Output the (X, Y) coordinate of the center of the cell containing the given text.  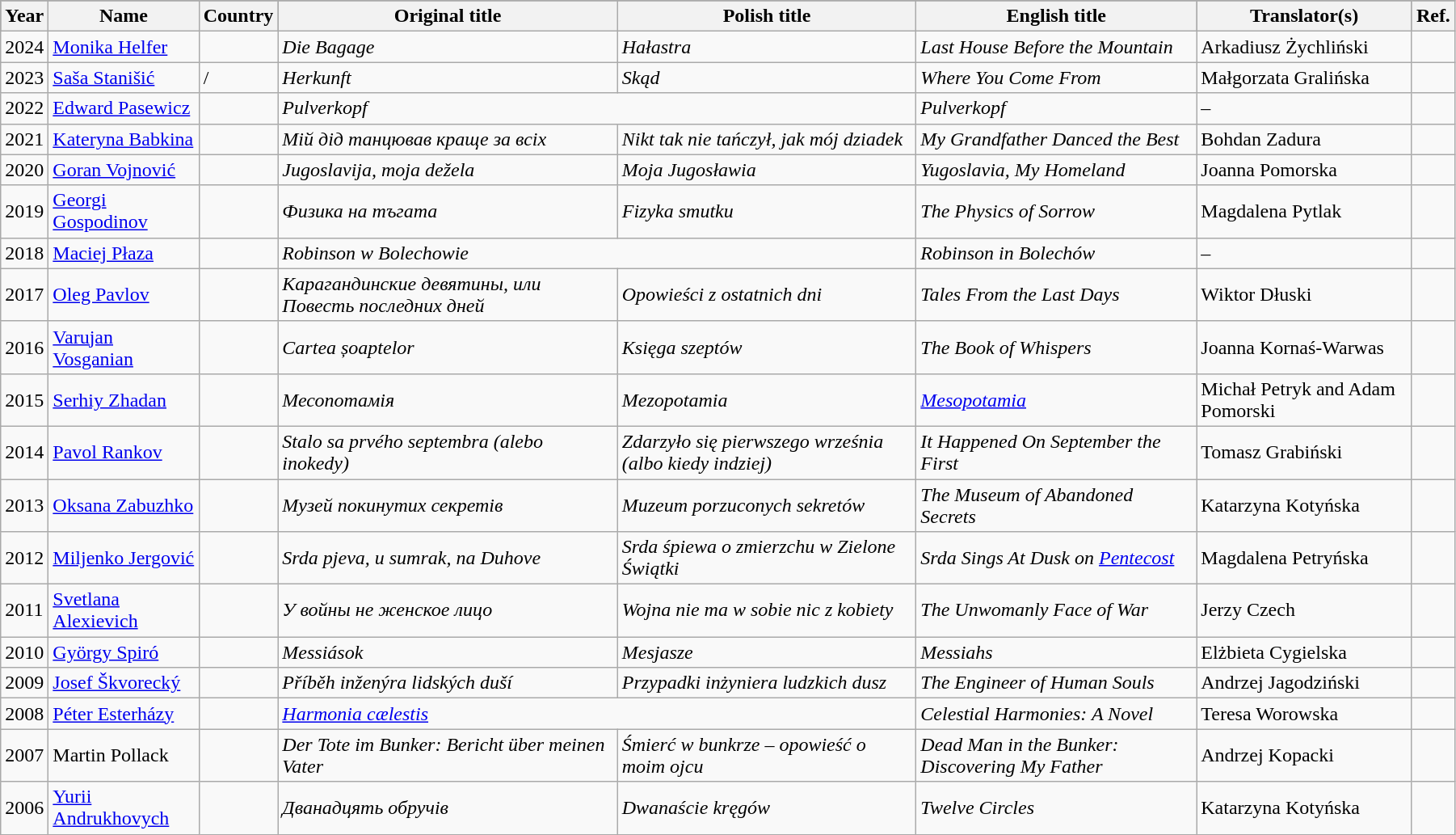
Pavol Rankov (124, 453)
Robinson in Bolechów (1057, 253)
2014 (24, 453)
2024 (24, 47)
Muzeum porzuconych sekretów (767, 504)
Dead Man in the Bunker: Discovering My Father (1057, 755)
У войны не женское лицо (448, 611)
Messiahs (1057, 652)
Oksana Zabuzhko (124, 504)
Joanna Kornaś-Warwas (1304, 348)
Robinson w Bolechowie (597, 253)
Małgorzata Gralińska (1304, 78)
Карагандинские девятины, или Повесть последних дней (448, 294)
The Museum of Abandoned Secrets (1057, 504)
2018 (24, 253)
Saša Stanišić (124, 78)
The Physics of Sorrow (1057, 212)
Twelve Circles (1057, 808)
2011 (24, 611)
2012 (24, 558)
Magdalena Pytlak (1304, 212)
Name (124, 16)
Srda Sings At Dusk on Pentecost (1057, 558)
Yurii Andrukhovych (124, 808)
Mezopotamia (767, 399)
Martin Pollack (124, 755)
Die Bagage (448, 47)
Opowieści z ostatnich dni (767, 294)
Original title (448, 16)
2015 (24, 399)
Zdarzyło się pierwszego września (albo kiedy indziej) (767, 453)
The Book of Whispers (1057, 348)
It Happened On September the First (1057, 453)
Дванадцять обручів (448, 808)
2009 (24, 683)
Śmierć w bunkrze – opowieść o moim ojcu (767, 755)
2020 (24, 170)
Michał Petryk and Adam Pomorski (1304, 399)
My Grandfather Danced the Best (1057, 139)
Nikt tak nie tańczył, jak mój dziadek (767, 139)
Messiások (448, 652)
The Engineer of Human Souls (1057, 683)
2023 (24, 78)
Tomasz Grabiński (1304, 453)
Translator(s) (1304, 16)
Dwanaście kręgów (767, 808)
Harmonia cælestis (597, 714)
Péter Esterházy (124, 714)
Celestial Harmonies: A Novel (1057, 714)
Bohdan Zadura (1304, 139)
2006 (24, 808)
2017 (24, 294)
Monika Helfer (124, 47)
Srda pjeva, u sumrak, na Duhove (448, 558)
Serhiy Zhadan (124, 399)
Jugoslavija, moja dežela (448, 170)
Andrzej Kopacki (1304, 755)
2016 (24, 348)
Miljenko Jergović (124, 558)
2008 (24, 714)
Мій дід танцював краще за всіх (448, 139)
Skąd (767, 78)
Andrzej Jagodziński (1304, 683)
Przypadki inżyniera ludzkich dusz (767, 683)
Svetlana Alexievich (124, 611)
English title (1057, 16)
Stalo sa prvého septembra (alebo inokedy) (448, 453)
Der Tote im Bunker: Bericht über meinen Vater (448, 755)
Cartea șoaptelor (448, 348)
Tales From the Last Days (1057, 294)
Музей покинутих секретів (448, 504)
Wiktor Dłuski (1304, 294)
2019 (24, 212)
Joanna Pomorska (1304, 170)
Arkadiusz Żychliński (1304, 47)
2013 (24, 504)
Jerzy Czech (1304, 611)
/ (238, 78)
Elżbieta Cygielska (1304, 652)
2010 (24, 652)
2021 (24, 139)
Country (238, 16)
Mesjasze (767, 652)
Goran Vojnović (124, 170)
2022 (24, 108)
Maciej Płaza (124, 253)
Физика на тъгата (448, 212)
György Spiró (124, 652)
Magdalena Petryńska (1304, 558)
Księga szeptów (767, 348)
Year (24, 16)
Teresa Worowska (1304, 714)
Mesopotamia (1057, 399)
2007 (24, 755)
Fizyka smutku (767, 212)
Ref. (1433, 16)
Příběh inženýra lidských duší (448, 683)
Last House Before the Mountain (1057, 47)
Moja Jugosławia (767, 170)
Georgi Gospodinov (124, 212)
Edward Pasewicz (124, 108)
Yugoslavia, My Homeland (1057, 170)
The Unwomanly Face of War (1057, 611)
Herkunft (448, 78)
Polish title (767, 16)
Kateryna Babkina (124, 139)
Wojna nie ma w sobie nic z kobiety (767, 611)
Месопотамія (448, 399)
Srda śpiewa o zmierzchu w Zielone Świątki (767, 558)
Varujan Vosganian (124, 348)
Where You Come From (1057, 78)
Hałastra (767, 47)
Josef Škvorecký (124, 683)
Oleg Pavlov (124, 294)
